Capture the cell that displays the provided text and extract its (x, y) central coordinate. 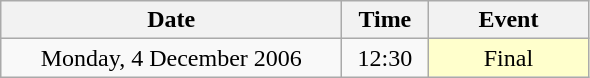
Final (508, 58)
12:30 (385, 58)
Date (172, 20)
Monday, 4 December 2006 (172, 58)
Time (385, 20)
Event (508, 20)
